Pinpoint the cell where the given text exists, returning its [X, Y] midpoint coordinate. 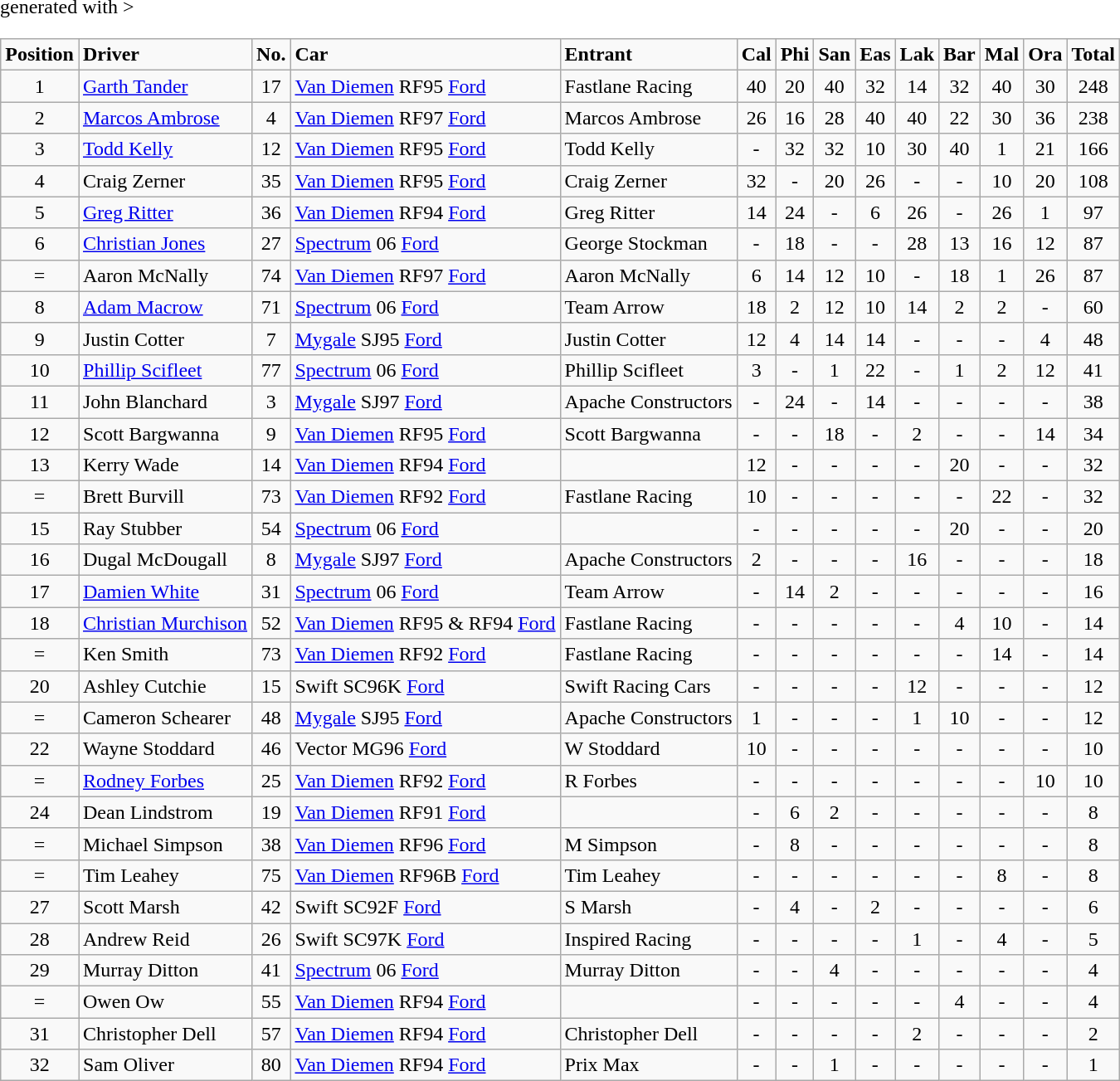
Michael Simpson [164, 844]
Van Diemen RF95 & RF94 Ford [425, 623]
Driver [164, 55]
57 [271, 1034]
Andrew Reid [164, 938]
Van Diemen RF96 Ford [425, 844]
Position [40, 55]
19 [271, 812]
52 [271, 623]
Ken Smith [164, 655]
108 [1093, 181]
Bar [960, 55]
55 [271, 1002]
Eas [875, 55]
Swift Racing Cars [649, 686]
77 [271, 370]
Entrant [649, 55]
80 [271, 1065]
29 [40, 971]
John Blanchard [164, 402]
Damien White [164, 592]
Owen Ow [164, 1002]
Sam Oliver [164, 1065]
Swift SC97K Ford [425, 938]
Van Diemen RF91 Ford [425, 812]
25 [271, 781]
71 [271, 307]
Kerry Wade [164, 465]
Garth Tander [164, 86]
Dugal McDougall [164, 560]
San [835, 55]
Swift SC96K Ford [425, 686]
248 [1093, 86]
Prix Max [649, 1065]
Van Diemen RF96B Ford [425, 875]
Ora [1045, 55]
Christian Jones [164, 244]
Christian Murchison [164, 623]
Rodney Forbes [164, 781]
Ray Stubber [164, 528]
Vector MG96 Ford [425, 749]
S Marsh [649, 907]
George Stockman [649, 244]
42 [271, 907]
M Simpson [649, 844]
Lak [917, 55]
Swift SC92F Ford [425, 907]
Wayne Stoddard [164, 749]
74 [271, 275]
11 [40, 402]
Cameron Schearer [164, 718]
Scott Marsh [164, 907]
75 [271, 875]
W Stoddard [649, 749]
Ashley Cutchie [164, 686]
Inspired Racing [649, 938]
No. [271, 55]
Brett Burvill [164, 497]
Dean Lindstrom [164, 812]
Cal [757, 55]
54 [271, 528]
Mal [1001, 55]
35 [271, 181]
166 [1093, 149]
97 [1093, 212]
R Forbes [649, 781]
Car [425, 55]
46 [271, 749]
Total [1093, 55]
60 [1093, 307]
7 [271, 338]
238 [1093, 118]
21 [1045, 149]
Adam Macrow [164, 307]
34 [1093, 434]
Phi [795, 55]
